Return (X, Y) of the center of cell containing provided text 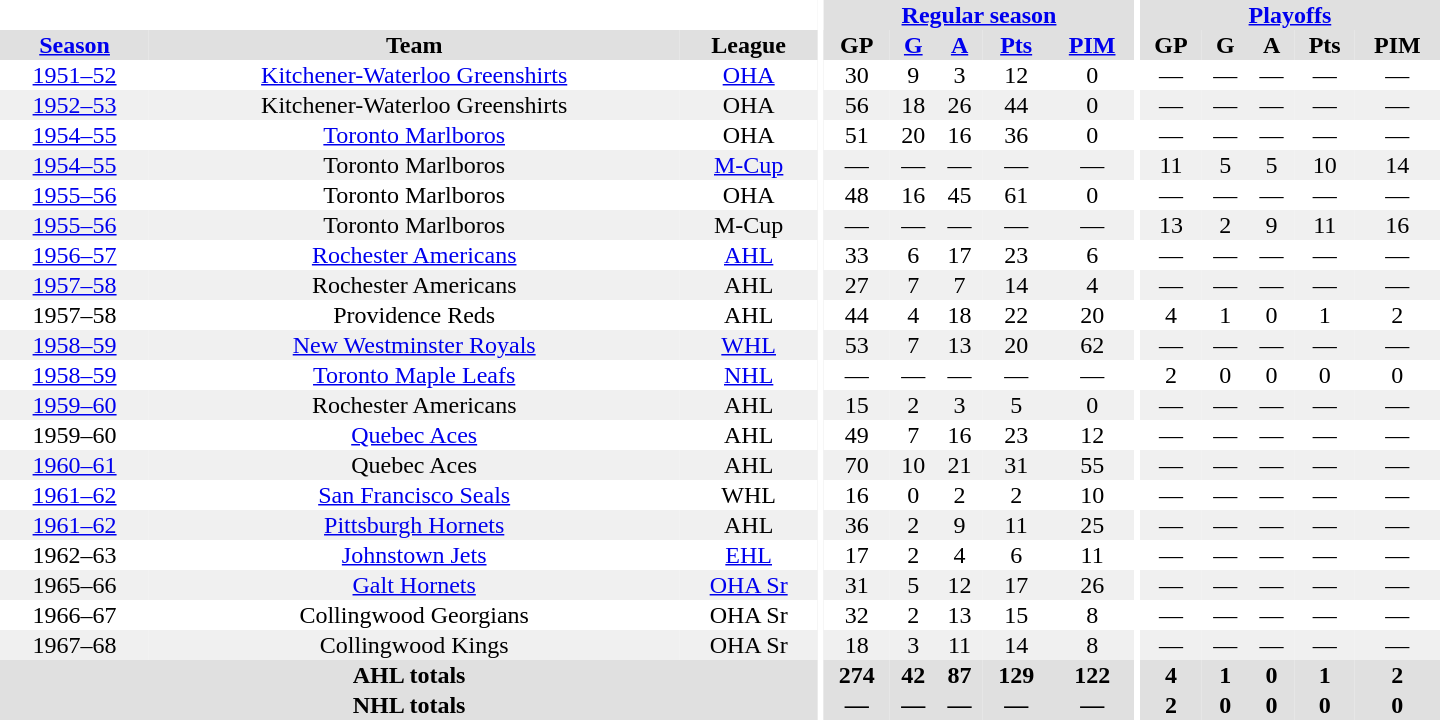
55 (1092, 465)
22 (1016, 315)
32 (856, 615)
25 (1092, 525)
1952–53 (74, 105)
53 (856, 345)
21 (959, 465)
Toronto Maple Leafs (414, 375)
1962–63 (74, 555)
Johnstown Jets (414, 555)
1956–57 (74, 255)
Collingwood Kings (414, 645)
61 (1016, 195)
1951–52 (74, 75)
Providence Reds (414, 315)
AHL totals (409, 675)
70 (856, 465)
1966–67 (74, 615)
Playoffs (1290, 15)
Pittsburgh Hornets (414, 525)
48 (856, 195)
Collingwood Georgians (414, 615)
League (748, 45)
Season (74, 45)
San Francisco Seals (414, 495)
1960–61 (74, 465)
New Westminster Royals (414, 345)
129 (1016, 675)
NHL totals (409, 705)
274 (856, 675)
30 (856, 75)
Galt Hornets (414, 585)
27 (856, 285)
122 (1092, 675)
Regular season (978, 15)
49 (856, 435)
1967–68 (74, 645)
NHL (748, 375)
51 (856, 135)
Team (414, 45)
1965–66 (74, 585)
33 (856, 255)
87 (959, 675)
42 (913, 675)
45 (959, 195)
56 (856, 105)
62 (1092, 345)
EHL (748, 555)
